Return (X, Y) of the center of cell containing provided text 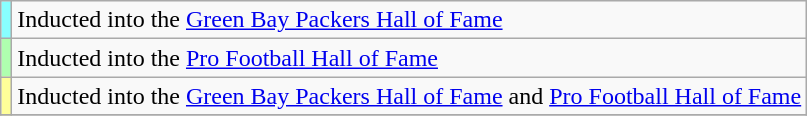
Inducted into the Pro Football Hall of Fame (410, 58)
Inducted into the Green Bay Packers Hall of Fame (410, 20)
Inducted into the Green Bay Packers Hall of Fame and Pro Football Hall of Fame (410, 96)
